Search for the cell housing the specified text and yield its (x, y) center coordinate. 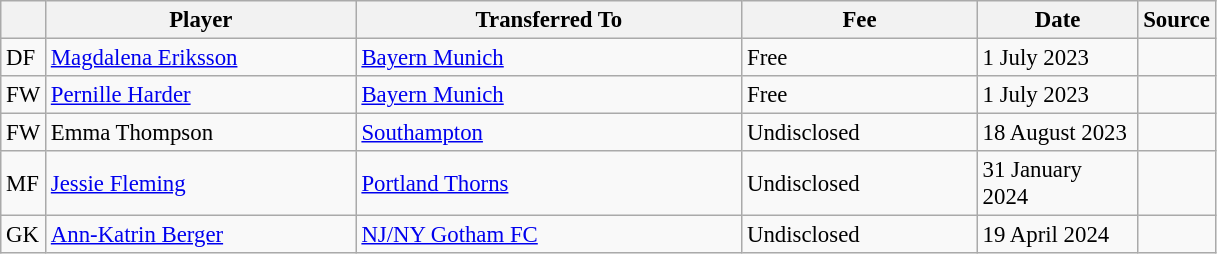
18 August 2023 (1058, 133)
GK (24, 235)
Ann-Katrin Berger (202, 235)
Transferred To (549, 20)
Emma Thompson (202, 133)
Pernille Harder (202, 95)
19 April 2024 (1058, 235)
Jessie Fleming (202, 184)
MF (24, 184)
Southampton (549, 133)
Portland Thorns (549, 184)
Fee (860, 20)
Source (1176, 20)
DF (24, 58)
Player (202, 20)
Date (1058, 20)
31 January 2024 (1058, 184)
Magdalena Eriksson (202, 58)
NJ/NY Gotham FC (549, 235)
